Scan for the cell matching the given text and deliver its [X, Y] coordinate at center. 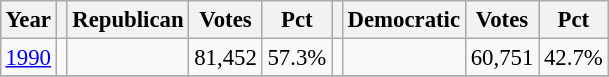
60,751 [502, 57]
Year [28, 20]
57.3% [296, 57]
Democratic [404, 20]
1990 [28, 57]
81,452 [226, 57]
42.7% [574, 57]
Republican [128, 20]
